Extract the (x, y) coordinate from the center of the cell holding the provided text.  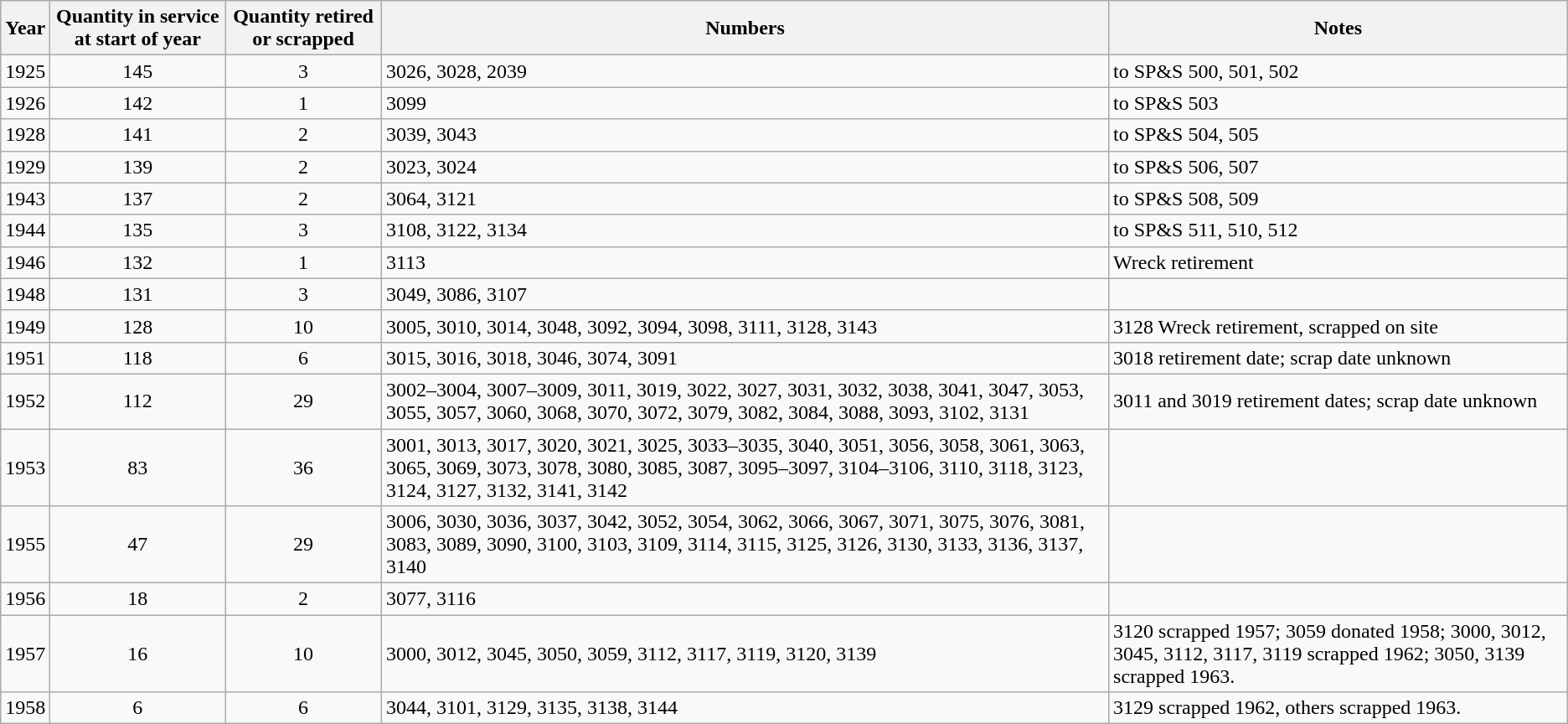
3044, 3101, 3129, 3135, 3138, 3144 (745, 708)
to SP&S 511, 510, 512 (1338, 230)
3015, 3016, 3018, 3046, 3074, 3091 (745, 358)
Quantity retired or scrapped (303, 28)
3129 scrapped 1962, others scrapped 1963. (1338, 708)
3011 and 3019 retirement dates; scrap date unknown (1338, 401)
18 (137, 599)
1957 (25, 654)
Numbers (745, 28)
3026, 3028, 2039 (745, 71)
47 (137, 545)
1952 (25, 401)
1925 (25, 71)
3120 scrapped 1957; 3059 donated 1958; 3000, 3012, 3045, 3112, 3117, 3119 scrapped 1962; 3050, 3139 scrapped 1963. (1338, 654)
3064, 3121 (745, 199)
3099 (745, 103)
1944 (25, 230)
3113 (745, 262)
Year (25, 28)
Wreck retirement (1338, 262)
1948 (25, 294)
3108, 3122, 3134 (745, 230)
1951 (25, 358)
3039, 3043 (745, 135)
139 (137, 167)
83 (137, 468)
142 (137, 103)
3128 Wreck retirement, scrapped on site (1338, 326)
128 (137, 326)
132 (137, 262)
1943 (25, 199)
131 (137, 294)
16 (137, 654)
36 (303, 468)
Notes (1338, 28)
to SP&S 508, 509 (1338, 199)
1958 (25, 708)
to SP&S 506, 507 (1338, 167)
Quantity in service at start of year (137, 28)
to SP&S 504, 505 (1338, 135)
141 (137, 135)
3049, 3086, 3107 (745, 294)
118 (137, 358)
1956 (25, 599)
145 (137, 71)
1953 (25, 468)
1926 (25, 103)
135 (137, 230)
to SP&S 503 (1338, 103)
112 (137, 401)
1955 (25, 545)
3000, 3012, 3045, 3050, 3059, 3112, 3117, 3119, 3120, 3139 (745, 654)
1929 (25, 167)
1949 (25, 326)
137 (137, 199)
3023, 3024 (745, 167)
1946 (25, 262)
to SP&S 500, 501, 502 (1338, 71)
3077, 3116 (745, 599)
3005, 3010, 3014, 3048, 3092, 3094, 3098, 3111, 3128, 3143 (745, 326)
3018 retirement date; scrap date unknown (1338, 358)
1928 (25, 135)
